Extract the [x, y] coordinate from the center of the cell holding the provided text.  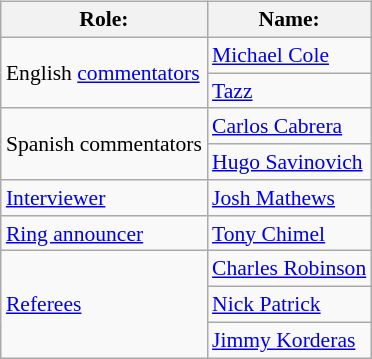
Jimmy Korderas [289, 340]
Nick Patrick [289, 305]
Hugo Savinovich [289, 162]
Michael Cole [289, 55]
Spanish commentators [104, 144]
Name: [289, 20]
Charles Robinson [289, 269]
Referees [104, 304]
Interviewer [104, 198]
Tazz [289, 91]
Role: [104, 20]
English commentators [104, 72]
Tony Chimel [289, 233]
Josh Mathews [289, 198]
Ring announcer [104, 233]
Carlos Cabrera [289, 126]
